Provide the (X, Y) coordinate of the cell's center where the given text is located.  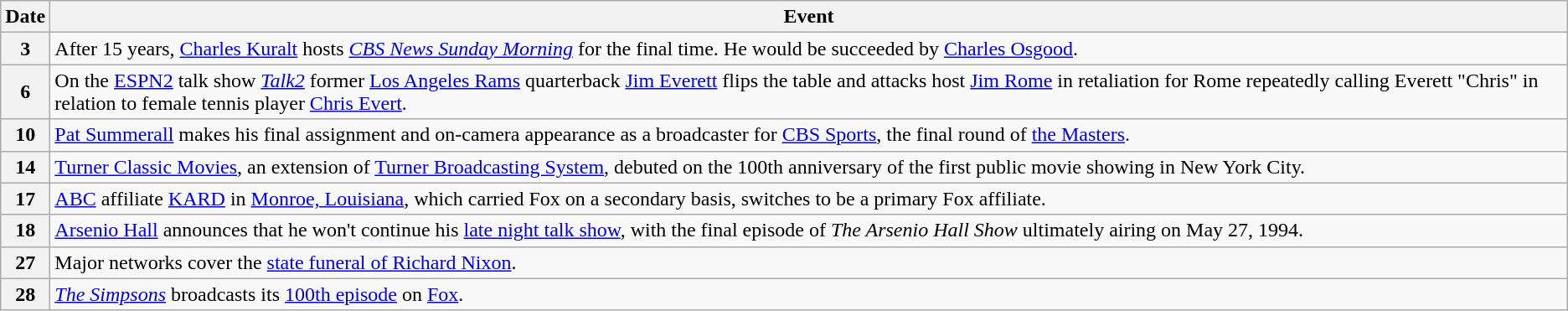
27 (25, 262)
Date (25, 17)
ABC affiliate KARD in Monroe, Louisiana, which carried Fox on a secondary basis, switches to be a primary Fox affiliate. (809, 199)
18 (25, 231)
3 (25, 49)
Pat Summerall makes his final assignment and on-camera appearance as a broadcaster for CBS Sports, the final round of the Masters. (809, 135)
10 (25, 135)
17 (25, 199)
28 (25, 294)
After 15 years, Charles Kuralt hosts CBS News Sunday Morning for the final time. He would be succeeded by Charles Osgood. (809, 49)
14 (25, 167)
Major networks cover the state funeral of Richard Nixon. (809, 262)
The Simpsons broadcasts its 100th episode on Fox. (809, 294)
Event (809, 17)
6 (25, 92)
